Locate the cell with the specified text and output its (X, Y) center coordinate. 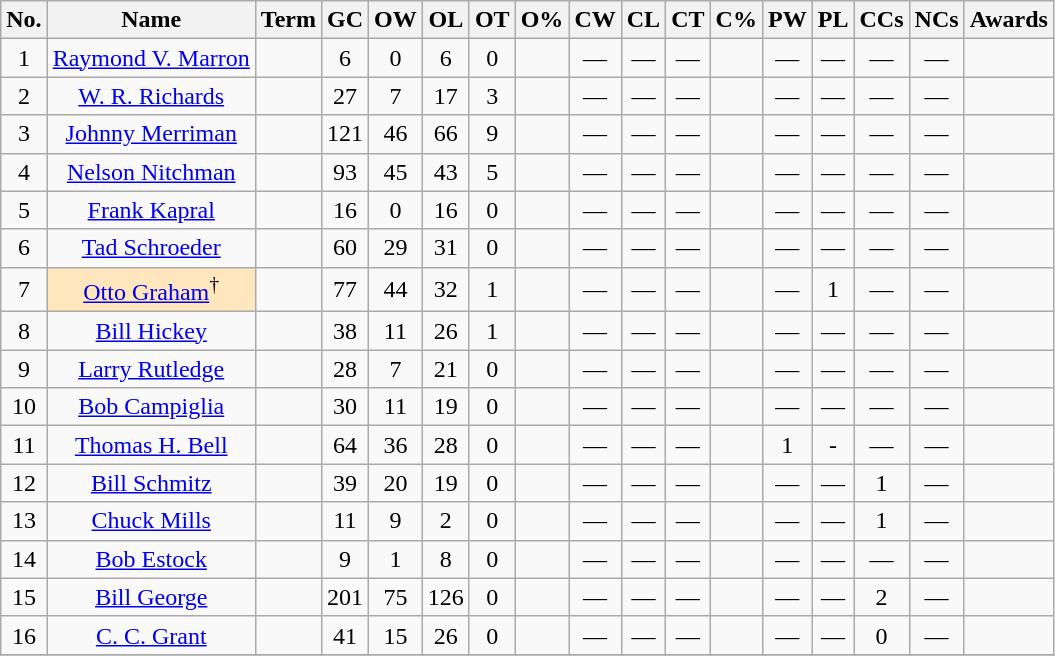
21 (446, 369)
41 (344, 635)
No. (24, 20)
CT (688, 20)
Name (151, 20)
W. R. Richards (151, 96)
27 (344, 96)
Awards (1008, 20)
17 (446, 96)
46 (396, 134)
- (833, 445)
Raymond V. Marron (151, 58)
121 (344, 134)
13 (24, 521)
36 (396, 445)
Otto Graham† (151, 290)
Bob Estock (151, 559)
29 (396, 248)
12 (24, 483)
Bill Schmitz (151, 483)
NCs (936, 20)
66 (446, 134)
4 (24, 172)
PW (787, 20)
Bill George (151, 597)
Nelson Nitchman (151, 172)
39 (344, 483)
C. C. Grant (151, 635)
Tad Schroeder (151, 248)
38 (344, 331)
Frank Kapral (151, 210)
CW (595, 20)
30 (344, 407)
Chuck Mills (151, 521)
77 (344, 290)
20 (396, 483)
Larry Rutledge (151, 369)
Johnny Merriman (151, 134)
CCs (882, 20)
OW (396, 20)
GC (344, 20)
43 (446, 172)
14 (24, 559)
OL (446, 20)
Bob Campiglia (151, 407)
Thomas H. Bell (151, 445)
32 (446, 290)
60 (344, 248)
C% (736, 20)
75 (396, 597)
Bill Hickey (151, 331)
45 (396, 172)
CL (643, 20)
Term (288, 20)
93 (344, 172)
PL (833, 20)
10 (24, 407)
OT (492, 20)
64 (344, 445)
44 (396, 290)
O% (542, 20)
31 (446, 248)
201 (344, 597)
126 (446, 597)
